Capture the cell that displays the provided text and extract its (X, Y) central coordinate. 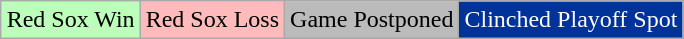
Red Sox Loss (212, 20)
Clinched Playoff Spot (571, 20)
Red Sox Win (70, 20)
Game Postponed (372, 20)
